Return the (X, Y) coordinate for the center point of the cell that contains the specified text.  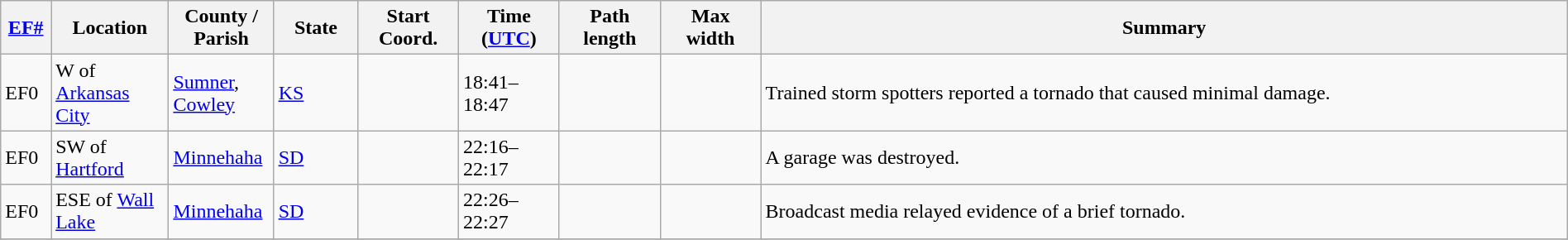
A garage was destroyed. (1164, 157)
SW of Hartford (110, 157)
22:26–22:27 (509, 212)
Summary (1164, 28)
KS (316, 93)
Max width (710, 28)
Location (110, 28)
State (316, 28)
18:41–18:47 (509, 93)
ESE of Wall Lake (110, 212)
Trained storm spotters reported a tornado that caused minimal damage. (1164, 93)
EF# (26, 28)
22:16–22:17 (509, 157)
Broadcast media relayed evidence of a brief tornado. (1164, 212)
County / Parish (222, 28)
Time (UTC) (509, 28)
Sumner, Cowley (222, 93)
Start Coord. (409, 28)
Path length (610, 28)
W of Arkansas City (110, 93)
